Extract the (X, Y) coordinate from the center of the cell holding the provided text.  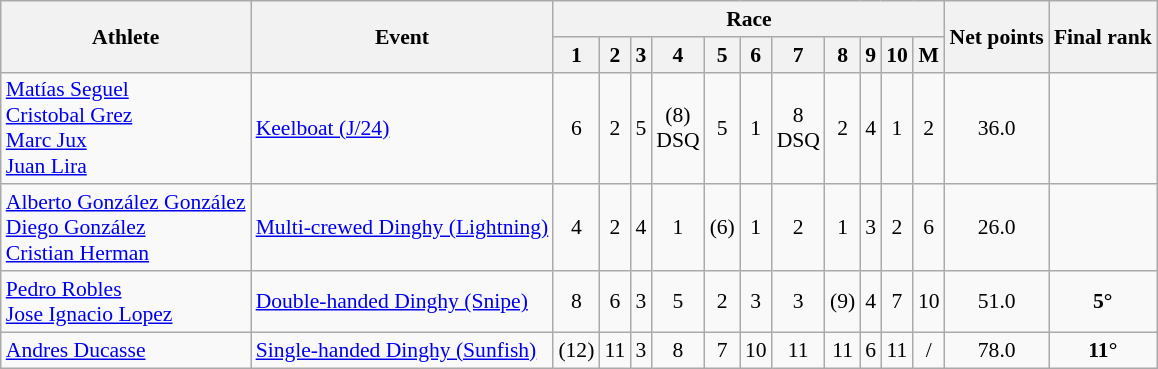
51.0 (997, 302)
Net points (997, 36)
(12) (576, 350)
Matías SeguelCristobal GrezMarc JuxJuan Lira (126, 128)
Event (402, 36)
(8)DSQ (678, 128)
Athlete (126, 36)
M (929, 55)
Final rank (1103, 36)
(6) (722, 228)
Pedro RoblesJose Ignacio Lopez (126, 302)
Keelboat (J/24) (402, 128)
Double-handed Dinghy (Snipe) (402, 302)
Andres Ducasse (126, 350)
9 (870, 55)
Alberto González GonzálezDiego GonzálezCristian Herman (126, 228)
11° (1103, 350)
Single-handed Dinghy (Sunfish) (402, 350)
8DSQ (798, 128)
Multi-crewed Dinghy (Lightning) (402, 228)
(9) (842, 302)
/ (929, 350)
26.0 (997, 228)
36.0 (997, 128)
5° (1103, 302)
78.0 (997, 350)
Race (748, 19)
